Identify which cell holds the provided text, then report its [x, y] central coordinate. 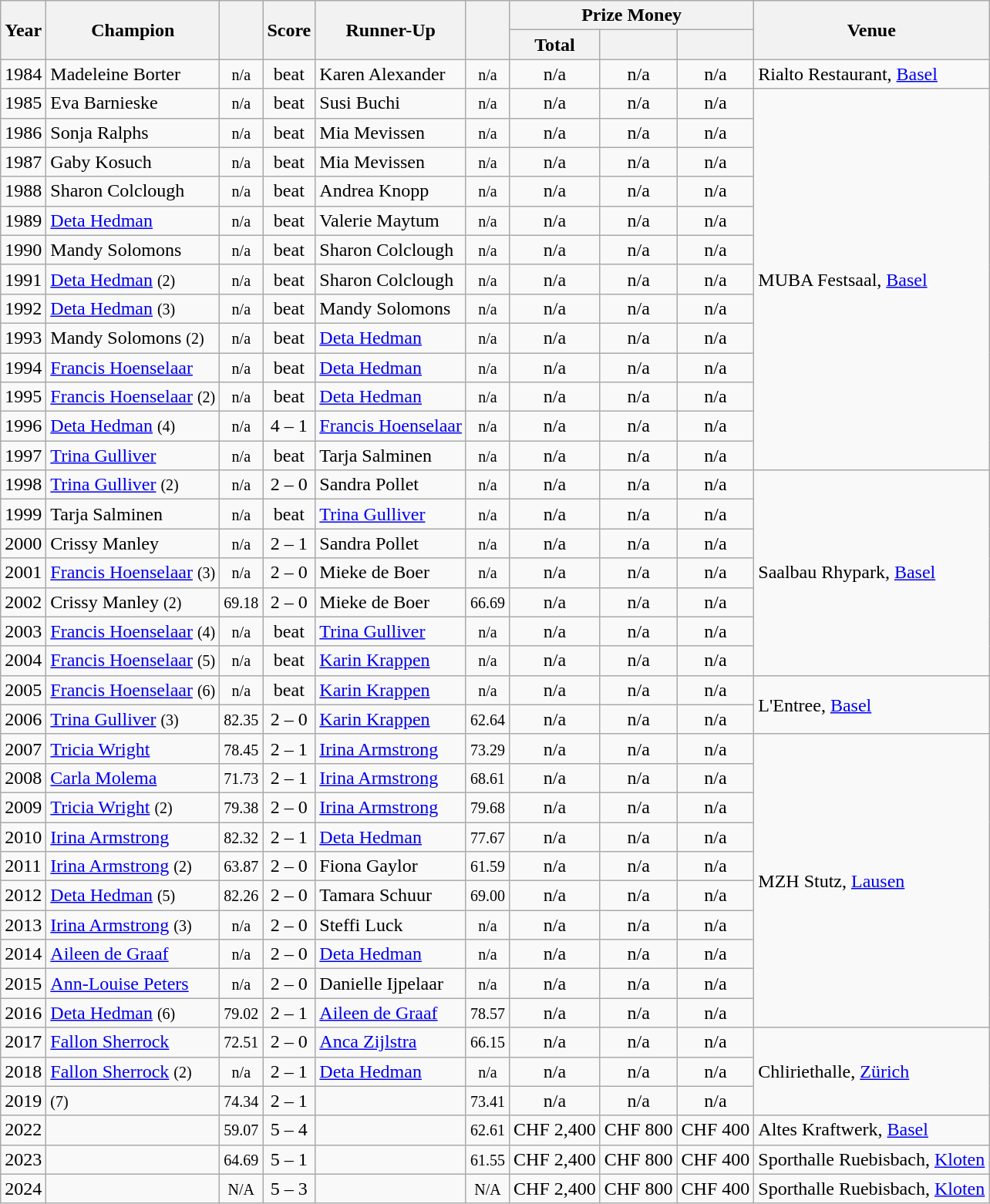
Madeleine Borter [133, 74]
62.61 [487, 1130]
Francis Hoenselaar (6) [133, 690]
1988 [23, 191]
MUBA Festsaal, Basel [871, 279]
2013 [23, 925]
Andrea Knopp [391, 191]
2018 [23, 1071]
66.15 [487, 1042]
Deta Hedman (2) [133, 279]
69.18 [241, 602]
Ann-Louise Peters [133, 984]
4 – 1 [289, 426]
61.59 [487, 866]
Irina Armstrong (2) [133, 866]
Danielle Ijpelaar [391, 984]
1987 [23, 162]
Deta Hedman (5) [133, 896]
Chliriethalle, Zürich [871, 1071]
78.57 [487, 1013]
L'Entree, Basel [871, 705]
2002 [23, 602]
2024 [23, 1189]
1993 [23, 338]
Francis Hoenselaar (4) [133, 631]
2023 [23, 1159]
78.45 [241, 748]
5 – 1 [289, 1159]
1984 [23, 74]
62.64 [487, 719]
79.68 [487, 807]
Tricia Wright [133, 748]
2008 [23, 778]
59.07 [241, 1130]
2000 [23, 543]
Fallon Sherrock [133, 1042]
Steffi Luck [391, 925]
68.61 [487, 778]
69.00 [487, 896]
Year [23, 30]
1985 [23, 103]
Deta Hedman (3) [133, 308]
1996 [23, 426]
Champion [133, 30]
1989 [23, 220]
2015 [23, 984]
Carla Molema [133, 778]
Altes Kraftwerk, Basel [871, 1130]
61.55 [487, 1159]
Francis Hoenselaar (2) [133, 397]
2011 [23, 866]
Eva Barnieske [133, 103]
Venue [871, 30]
79.38 [241, 807]
2017 [23, 1042]
Score [289, 30]
Sonja Ralphs [133, 133]
2004 [23, 661]
1986 [23, 133]
Trina Gulliver (3) [133, 719]
Fiona Gaylor [391, 866]
1990 [23, 250]
2010 [23, 836]
Saalbau Rhypark, Basel [871, 573]
Anca Zijlstra [391, 1042]
2001 [23, 573]
2006 [23, 719]
1991 [23, 279]
Valerie Maytum [391, 220]
77.67 [487, 836]
2003 [23, 631]
1995 [23, 397]
1999 [23, 514]
64.69 [241, 1159]
73.41 [487, 1101]
79.02 [241, 1013]
Karen Alexander [391, 74]
63.87 [241, 866]
Gaby Kosuch [133, 162]
1998 [23, 485]
Tricia Wright (2) [133, 807]
Deta Hedman (4) [133, 426]
2019 [23, 1101]
Crissy Manley (2) [133, 602]
1997 [23, 456]
Francis Hoenselaar (3) [133, 573]
Rialto Restaurant, Basel [871, 74]
82.32 [241, 836]
Tamara Schuur [391, 896]
2009 [23, 807]
Susi Buchi [391, 103]
82.35 [241, 719]
5 – 4 [289, 1130]
2012 [23, 896]
Fallon Sherrock (2) [133, 1071]
5 – 3 [289, 1189]
Trina Gulliver (2) [133, 485]
Prize Money [632, 15]
74.34 [241, 1101]
73.29 [487, 748]
1992 [23, 308]
1994 [23, 368]
82.26 [241, 896]
Francis Hoenselaar (5) [133, 661]
Total [555, 45]
2022 [23, 1130]
Crissy Manley [133, 543]
2014 [23, 954]
66.69 [487, 602]
Mandy Solomons (2) [133, 338]
2007 [23, 748]
2016 [23, 1013]
Deta Hedman (6) [133, 1013]
(7) [133, 1101]
71.73 [241, 778]
MZH Stutz, Lausen [871, 880]
Irina Armstrong (3) [133, 925]
Runner-Up [391, 30]
72.51 [241, 1042]
2005 [23, 690]
